Return [X, Y] of the center of cell containing provided text 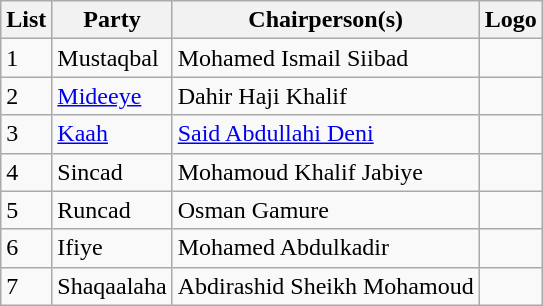
2 [26, 96]
Said Abdullahi Deni [326, 134]
Shaqaalaha [112, 286]
6 [26, 248]
Mustaqbal [112, 58]
Kaah [112, 134]
Runcad [112, 210]
List [26, 20]
7 [26, 286]
Osman Gamure [326, 210]
Mohamed Abdulkadir [326, 248]
4 [26, 172]
Party [112, 20]
Dahir Haji Khalif [326, 96]
1 [26, 58]
Mideeye [112, 96]
Sincad [112, 172]
Chairperson(s) [326, 20]
Abdirashid Sheikh Mohamoud [326, 286]
Mohamed Ismail Siibad [326, 58]
Mohamoud Khalif Jabiye [326, 172]
Ifiye [112, 248]
3 [26, 134]
5 [26, 210]
Logo [510, 20]
